Return (X, Y) of the center of cell containing provided text 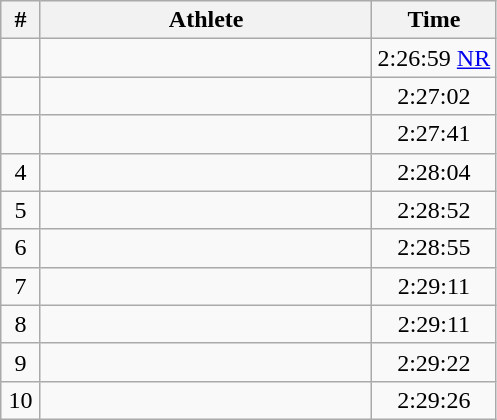
4 (21, 172)
2:28:52 (434, 210)
5 (21, 210)
2:26:59 NR (434, 58)
2:27:41 (434, 134)
2:28:55 (434, 248)
2:28:04 (434, 172)
8 (21, 324)
Time (434, 20)
Athlete (206, 20)
7 (21, 286)
2:29:22 (434, 362)
10 (21, 400)
2:29:26 (434, 400)
# (21, 20)
6 (21, 248)
2:27:02 (434, 96)
9 (21, 362)
